Search for the cell housing the specified text and yield its [x, y] center coordinate. 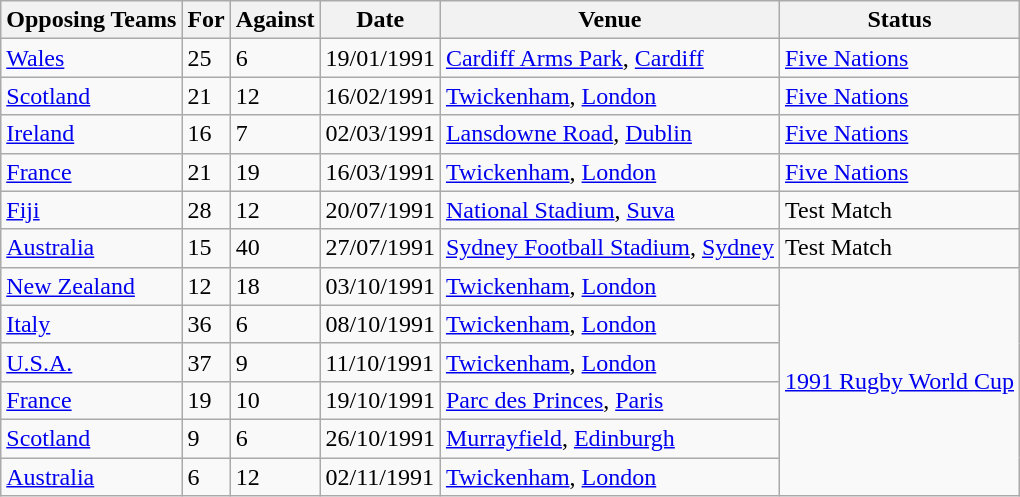
10 [275, 400]
03/10/1991 [380, 286]
26/10/1991 [380, 438]
25 [206, 58]
16/03/1991 [380, 172]
11/10/1991 [380, 362]
Italy [92, 324]
Date [380, 20]
Against [275, 20]
Cardiff Arms Park, Cardiff [610, 58]
40 [275, 248]
Ireland [92, 134]
Opposing Teams [92, 20]
08/10/1991 [380, 324]
U.S.A. [92, 362]
Wales [92, 58]
02/03/1991 [380, 134]
18 [275, 286]
Sydney Football Stadium, Sydney [610, 248]
19/01/1991 [380, 58]
02/11/1991 [380, 477]
15 [206, 248]
37 [206, 362]
7 [275, 134]
36 [206, 324]
New Zealand [92, 286]
16 [206, 134]
Murrayfield, Edinburgh [610, 438]
Lansdowne Road, Dublin [610, 134]
Fiji [92, 210]
20/07/1991 [380, 210]
27/07/1991 [380, 248]
1991 Rugby World Cup [899, 381]
Parc des Princes, Paris [610, 400]
28 [206, 210]
Status [899, 20]
16/02/1991 [380, 96]
Venue [610, 20]
National Stadium, Suva [610, 210]
19/10/1991 [380, 400]
For [206, 20]
